Return (X, Y) of the center of cell containing provided text 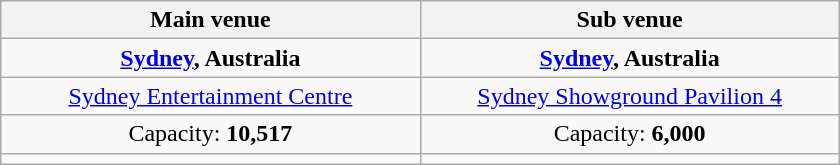
Sub venue (630, 20)
Capacity: 6,000 (630, 134)
Main venue (210, 20)
Sydney Entertainment Centre (210, 96)
Sydney Showground Pavilion 4 (630, 96)
Capacity: 10,517 (210, 134)
